Return the (x, y) coordinate for the center point of the cell that contains the specified text.  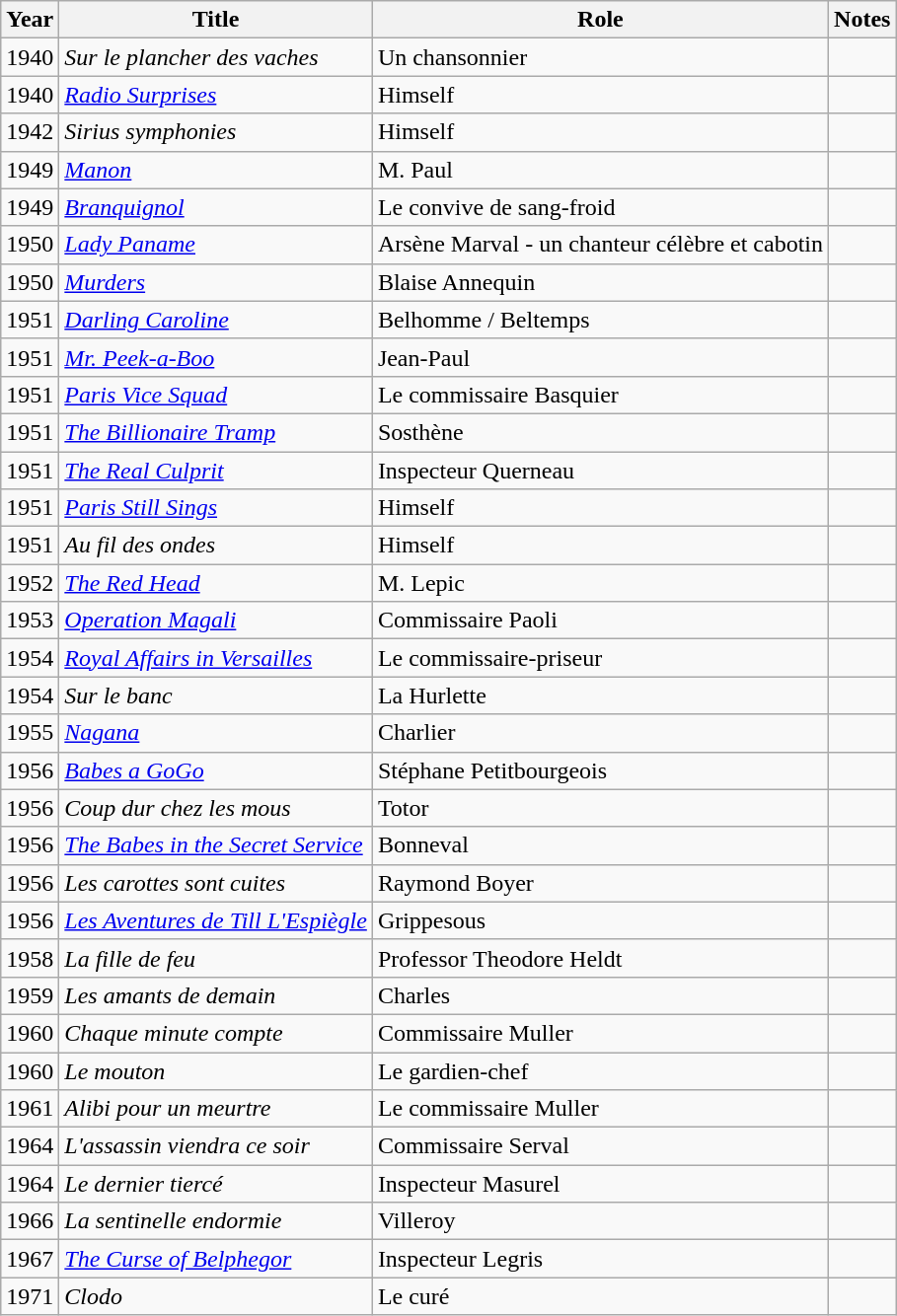
La Hurlette (600, 695)
Inspecteur Querneau (600, 471)
Chaque minute compte (216, 1033)
Coup dur chez les mous (216, 808)
Le convive de sang-froid (600, 207)
Le gardien-chef (600, 1070)
Commissaire Muller (600, 1033)
Darling Caroline (216, 320)
Charles (600, 995)
1953 (30, 621)
Totor (600, 808)
La sentinelle endormie (216, 1221)
Raymond Boyer (600, 883)
Sirius symphonies (216, 132)
Un chansonnier (600, 57)
Arsène Marval - un chanteur célèbre et cabotin (600, 245)
Royal Affairs in Versailles (216, 658)
Les amants de demain (216, 995)
Villeroy (600, 1221)
Branquignol (216, 207)
La fille de feu (216, 958)
1971 (30, 1296)
Babes a GoGo (216, 770)
1942 (30, 132)
Manon (216, 170)
Blaise Annequin (600, 282)
Inspecteur Legris (600, 1259)
Sur le banc (216, 695)
Operation Magali (216, 621)
The Babes in the Secret Service (216, 845)
Lady Paname (216, 245)
The Billionaire Tramp (216, 432)
Professor Theodore Heldt (600, 958)
The Red Head (216, 583)
M. Paul (600, 170)
Radio Surprises (216, 95)
Commissaire Serval (600, 1146)
1966 (30, 1221)
Le commissaire-priseur (600, 658)
M. Lepic (600, 583)
Les carottes sont cuites (216, 883)
Sur le plancher des vaches (216, 57)
Paris Vice Squad (216, 395)
Au fil des ondes (216, 546)
1959 (30, 995)
Bonneval (600, 845)
Murders (216, 282)
Le commissaire Basquier (600, 395)
1961 (30, 1109)
Le curé (600, 1296)
L'assassin viendra ce soir (216, 1146)
Nagana (216, 733)
The Real Culprit (216, 471)
Grippesous (600, 920)
Inspecteur Masurel (600, 1184)
Role (600, 20)
The Curse of Belphegor (216, 1259)
Mr. Peek-a-Boo (216, 357)
1952 (30, 583)
Jean-Paul (600, 357)
Charlier (600, 733)
1967 (30, 1259)
Sosthène (600, 432)
1958 (30, 958)
Les Aventures de Till L'Espiègle (216, 920)
Le mouton (216, 1070)
Le commissaire Muller (600, 1109)
Title (216, 20)
Alibi pour un meurtre (216, 1109)
Year (30, 20)
Stéphane Petitbourgeois (600, 770)
Notes (862, 20)
1955 (30, 733)
Le dernier tiercé (216, 1184)
Belhomme / Beltemps (600, 320)
Paris Still Sings (216, 508)
Clodo (216, 1296)
Commissaire Paoli (600, 621)
